Return the [X, Y] coordinate for the center point of the cell that contains the specified text.  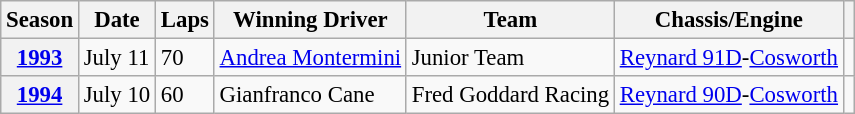
Chassis/Engine [728, 20]
Winning Driver [310, 20]
Season [40, 20]
Reynard 90D-Cosworth [728, 95]
Reynard 91D-Cosworth [728, 58]
Date [116, 20]
Team [510, 20]
July 10 [116, 95]
1993 [40, 58]
60 [186, 95]
70 [186, 58]
Fred Goddard Racing [510, 95]
Laps [186, 20]
Gianfranco Cane [310, 95]
Andrea Montermini [310, 58]
July 11 [116, 58]
Junior Team [510, 58]
1994 [40, 95]
